Search for the cell housing the specified text and yield its [x, y] center coordinate. 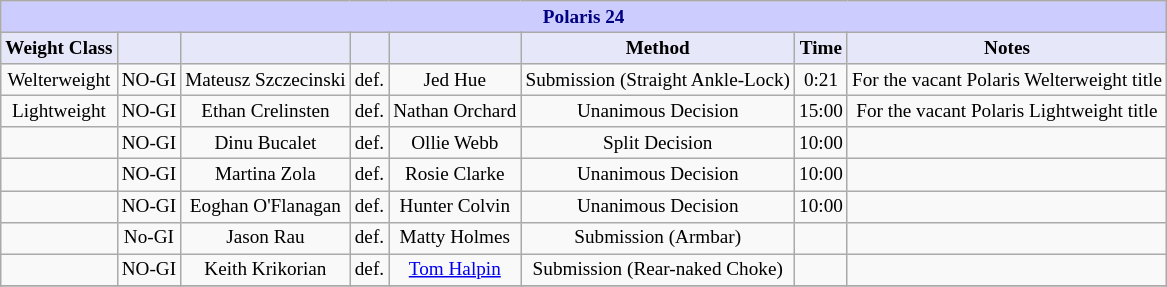
Polaris 24 [584, 17]
Hunter Colvin [455, 206]
No-GI [149, 238]
Mateusz Szczecinski [266, 80]
For the vacant Polaris Lightweight title [1006, 111]
Jed Hue [455, 80]
For the vacant Polaris Welterweight title [1006, 80]
Method [658, 48]
Ollie Webb [455, 143]
Dinu Bucalet [266, 143]
Martina Zola [266, 175]
Eoghan O'Flanagan [266, 206]
Submission (Armbar) [658, 238]
Time [822, 48]
Rosie Clarke [455, 175]
Welterweight [59, 80]
Jason Rau [266, 238]
Ethan Crelinsten [266, 111]
Nathan Orchard [455, 111]
Submission (Straight Ankle-Lock) [658, 80]
Matty Holmes [455, 238]
Submission (Rear-naked Choke) [658, 270]
Split Decision [658, 143]
0:21 [822, 80]
15:00 [822, 111]
Weight Class [59, 48]
Keith Krikorian [266, 270]
Lightweight [59, 111]
Tom Halpin [455, 270]
Notes [1006, 48]
